Determine the (X, Y) coordinate at the center of the cell enclosing the given text.  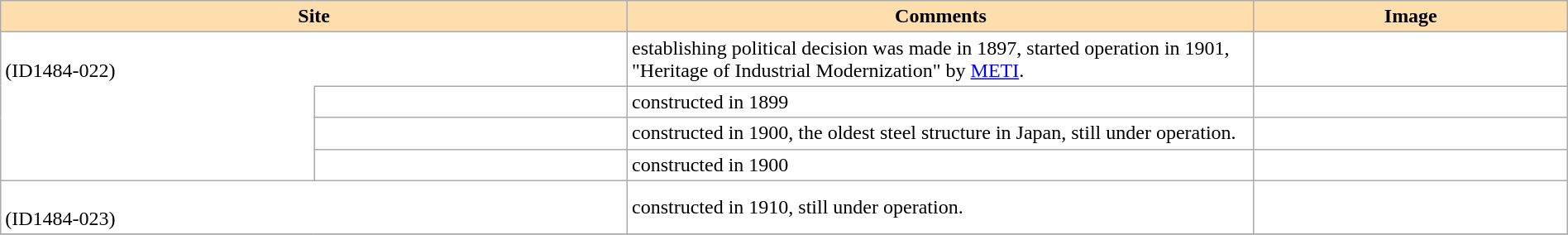
constructed in 1899 (941, 102)
(ID1484-022) (314, 60)
constructed in 1900, the oldest steel structure in Japan, still under operation. (941, 133)
Image (1411, 17)
constructed in 1910, still under operation. (941, 207)
(ID1484-023) (314, 207)
establishing political decision was made in 1897, started operation in 1901, "Heritage of Industrial Modernization" by METI. (941, 60)
Comments (941, 17)
constructed in 1900 (941, 165)
Site (314, 17)
